Output the (x, y) coordinate of the center of the cell containing the given text.  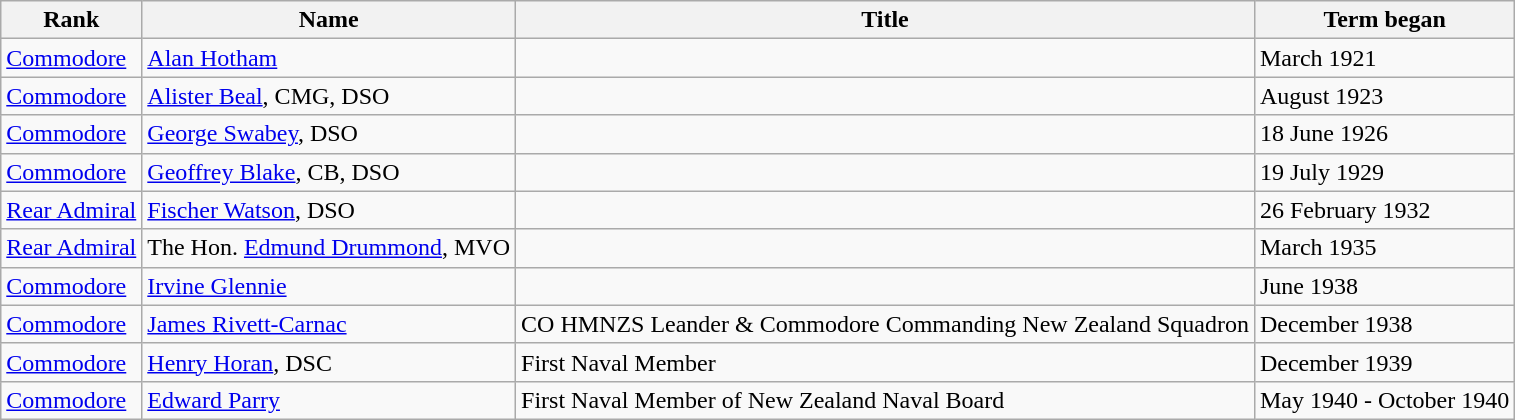
December 1938 (1384, 324)
March 1921 (1384, 58)
Henry Horan, DSC (329, 362)
Fischer Watson, DSO (329, 210)
Geoffrey Blake, CB, DSO (329, 172)
Title (886, 20)
Alister Beal, CMG, DSO (329, 96)
19 July 1929 (1384, 172)
The Hon. Edmund Drummond, MVO (329, 248)
First Naval Member (886, 362)
George Swabey, DSO (329, 134)
26 February 1932 (1384, 210)
18 June 1926 (1384, 134)
August 1923 (1384, 96)
December 1939 (1384, 362)
CO HMNZS Leander & Commodore Commanding New Zealand Squadron (886, 324)
Name (329, 20)
June 1938 (1384, 286)
March 1935 (1384, 248)
First Naval Member of New Zealand Naval Board (886, 400)
James Rivett-Carnac (329, 324)
Alan Hotham (329, 58)
Edward Parry (329, 400)
Irvine Glennie (329, 286)
Term began (1384, 20)
Rank (72, 20)
May 1940 - October 1940 (1384, 400)
